Return the [X, Y] coordinate for the center point of the cell that contains the specified text.  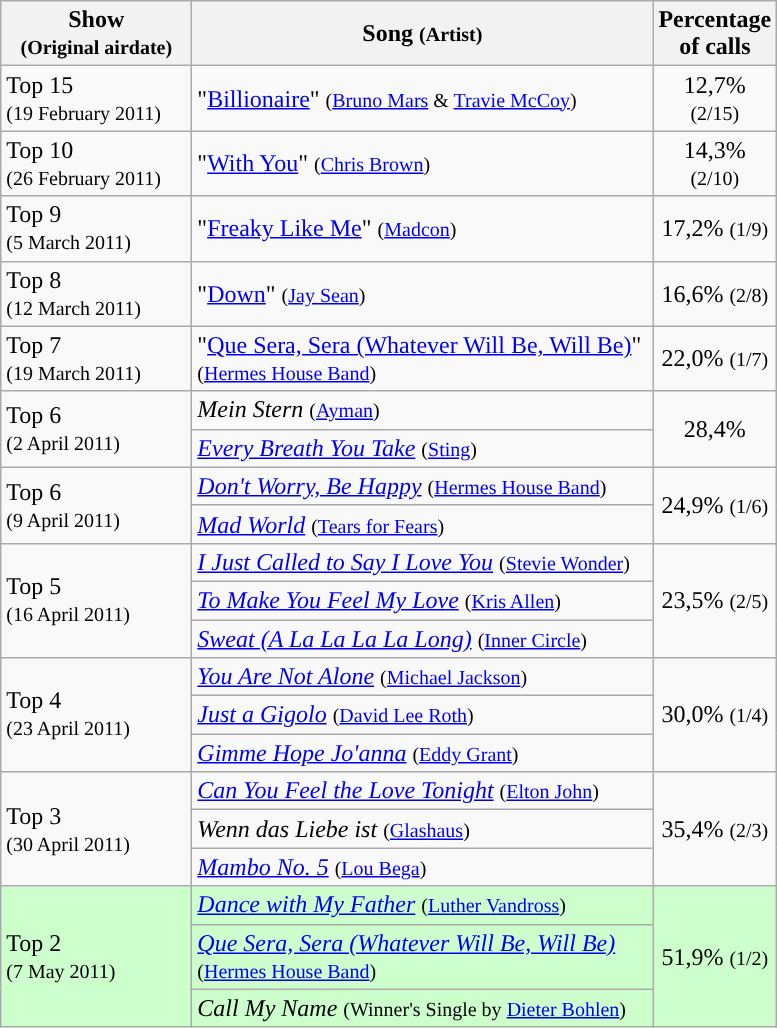
35,4% (2/3) [715, 829]
Show(Original airdate) [96, 34]
Gimme Hope Jo'anna (Eddy Grant) [422, 753]
Top 7(19 March 2011) [96, 358]
24,9% (1/6) [715, 505]
Call My Name (Winner's Single by Dieter Bohlen) [422, 1008]
Top 5(16 April 2011) [96, 600]
To Make You Feel My Love (Kris Allen) [422, 600]
30,0% (1/4) [715, 715]
Can You Feel the Love Tonight (Elton John) [422, 791]
22,0% (1/7) [715, 358]
Mein Stern (Ayman) [422, 410]
16,6% (2/8) [715, 294]
Mad World (Tears for Fears) [422, 524]
Wenn das Liebe ist (Glashaus) [422, 829]
"With You" (Chris Brown) [422, 164]
Que Sera, Sera (Whatever Will Be, Will Be) (Hermes House Band) [422, 956]
Top 8(12 March 2011) [96, 294]
Top 10(26 February 2011) [96, 164]
Mambo No. 5 (Lou Bega) [422, 867]
Dance with My Father (Luther Vandross) [422, 905]
"Billionaire" (Bruno Mars & Travie McCoy) [422, 98]
51,9% (1/2) [715, 956]
28,4% [715, 429]
Just a Gigolo (David Lee Roth) [422, 715]
Top 2(7 May 2011) [96, 956]
Every Breath You Take (Sting) [422, 448]
Song (Artist) [422, 34]
Percentage of calls [715, 34]
You Are Not Alone (Michael Jackson) [422, 677]
Top 4(23 April 2011) [96, 715]
14,3% (2/10) [715, 164]
"Freaky Like Me" (Madcon) [422, 228]
Top 3(30 April 2011) [96, 829]
Top 15(19 February 2011) [96, 98]
23,5% (2/5) [715, 600]
12,7% (2/15) [715, 98]
17,2% (1/9) [715, 228]
I Just Called to Say I Love You (Stevie Wonder) [422, 562]
Top 6(2 April 2011) [96, 429]
Sweat (A La La La La Long) (Inner Circle) [422, 639]
Top 6(9 April 2011) [96, 505]
Top 9(5 March 2011) [96, 228]
"Que Sera, Sera (Whatever Will Be, Will Be)" (Hermes House Band) [422, 358]
"Down" (Jay Sean) [422, 294]
Don't Worry, Be Happy (Hermes House Band) [422, 486]
